Return the (x, y) coordinate for the center point of the cell that contains the specified text.  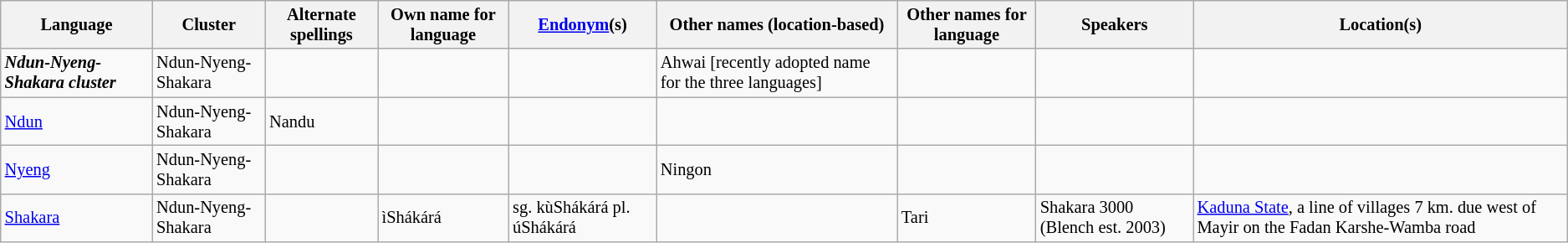
sg. kùShákárá pl. úShákárá (582, 218)
Kaduna State, a line of villages 7 km. due west of Mayir on the Fadan Karshe-Wamba road (1381, 218)
Shakara 3000 (Blench est. 2003) (1115, 218)
Cluster (209, 24)
Ndun (77, 121)
Other names for language (967, 24)
Location(s) (1381, 24)
Tari (967, 218)
ìShákárá (443, 218)
Ahwai [recently adopted name for the three languages] (777, 73)
Ndun-Nyeng-Shakara cluster (77, 73)
Alternate spellings (321, 24)
Speakers (1115, 24)
Other names (location-based) (777, 24)
Language (77, 24)
Nandu (321, 121)
Shakara (77, 218)
Ningon (777, 169)
Nyeng (77, 169)
Own name for language (443, 24)
Endonym(s) (582, 24)
